Detect which cell encompasses the target text, then output its [x, y] center coordinate. 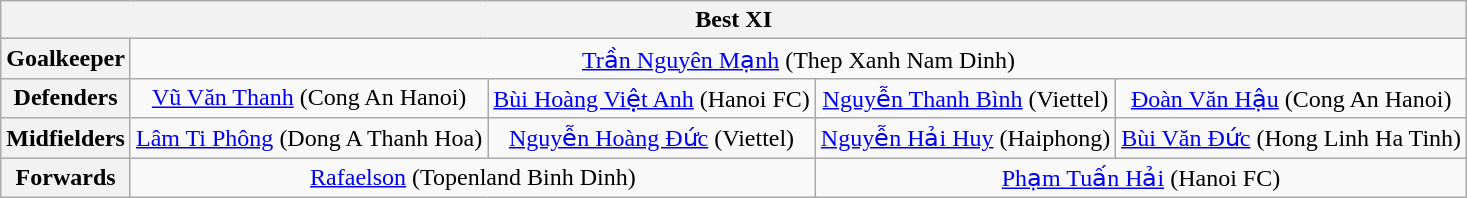
Vũ Văn Thanh (Cong An Hanoi) [308, 98]
Bùi Văn Đức (Hong Linh Ha Tinh) [1292, 138]
Forwards [66, 178]
Defenders [66, 98]
Midfielders [66, 138]
Đoàn Văn Hậu (Cong An Hanoi) [1292, 98]
Lâm Ti Phông (Dong A Thanh Hoa) [308, 138]
Trần Nguyên Mạnh (Thep Xanh Nam Dinh) [798, 59]
Goalkeeper [66, 59]
Phạm Tuấn Hải (Hanoi FC) [1140, 178]
Rafaelson (Topenland Binh Dinh) [472, 178]
Bùi Hoàng Việt Anh (Hanoi FC) [652, 98]
Nguyễn Hải Huy (Haiphong) [965, 138]
Best XI [734, 20]
Nguyễn Thanh Bình (Viettel) [965, 98]
Nguyễn Hoàng Đức (Viettel) [652, 138]
